Locate the cell with the specified text and output its (X, Y) center coordinate. 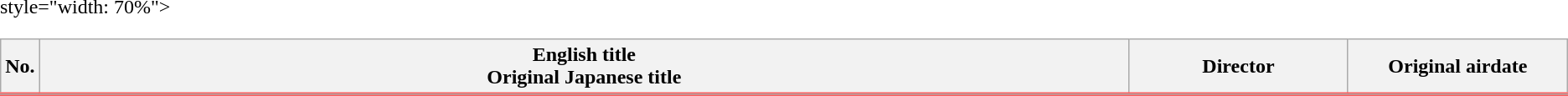
No. (20, 67)
Director (1239, 67)
Original airdate (1457, 67)
English title Original Japanese title (584, 67)
